Scan for the cell matching the given text and deliver its [X, Y] coordinate at center. 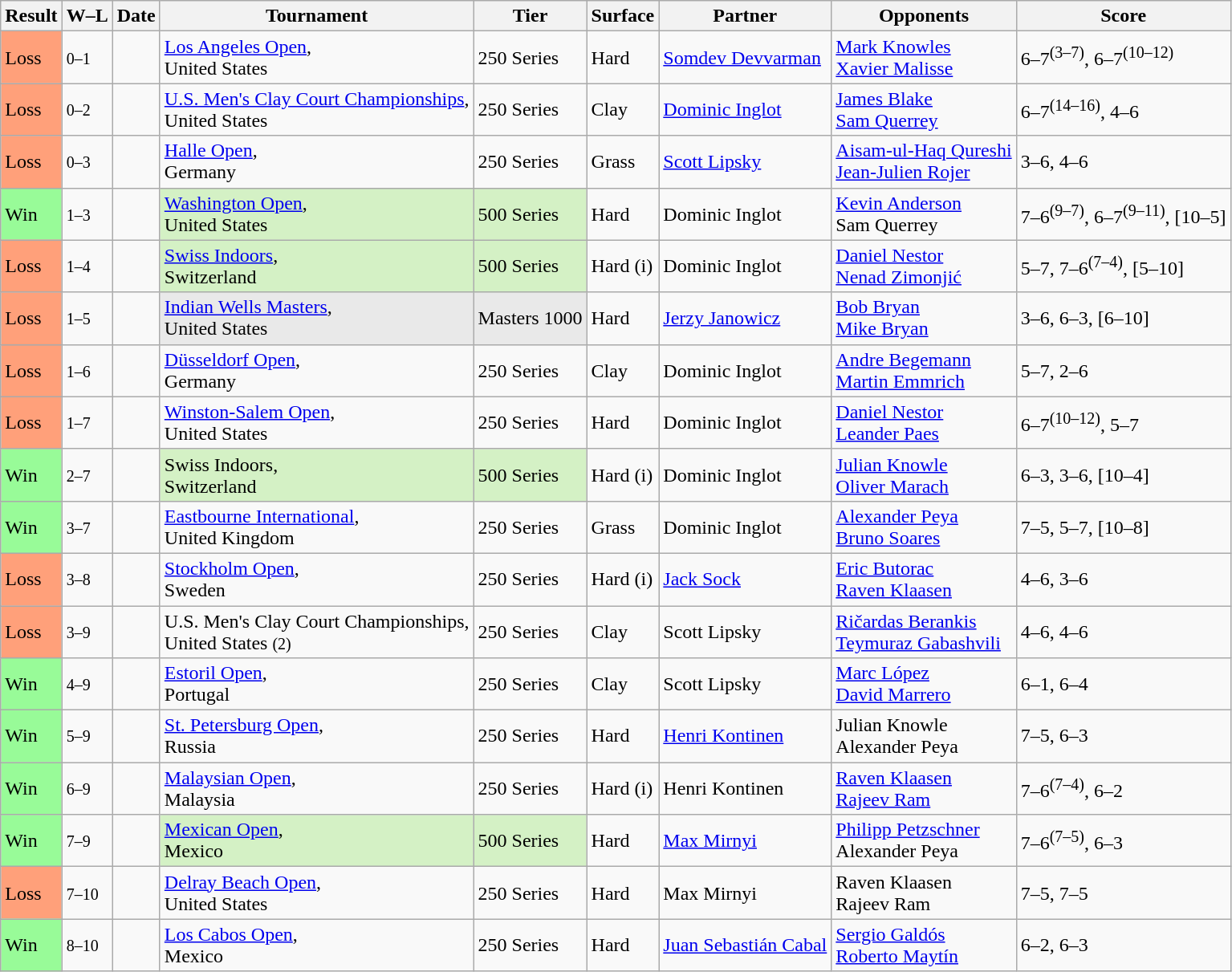
1–4 [87, 266]
Indian Wells Masters,United States [316, 318]
Sergio Galdós Roberto Maytín [924, 946]
Masters 1000 [530, 318]
Result [31, 16]
Juan Sebastián Cabal [745, 946]
7–5, 7–5 [1124, 893]
1–5 [87, 318]
3–9 [87, 631]
5–7, 7–6(7–4), [5–10] [1124, 266]
0–2 [87, 109]
Somdev Devvarman [745, 58]
5–7, 2–6 [1124, 371]
Malaysian Open,Malaysia [316, 788]
Ričardas Berankis Teymuraz Gabashvili [924, 631]
St. Petersburg Open,Russia [316, 737]
Score [1124, 16]
Alexander Peya Bruno Soares [924, 527]
5–9 [87, 737]
Daniel Nestor Nenad Zimonjić [924, 266]
Estoril Open,Portugal [316, 684]
4–6, 3–6 [1124, 580]
7–9 [87, 841]
Surface [623, 16]
Kevin Anderson Sam Querrey [924, 214]
Jack Sock [745, 580]
Opponents [924, 16]
6–9 [87, 788]
7–6(7–4), 6–2 [1124, 788]
Philipp Petzschner Alexander Peya [924, 841]
Mark Knowles Xavier Malisse [924, 58]
Marc López David Marrero [924, 684]
2–7 [87, 475]
Bob Bryan Mike Bryan [924, 318]
6–7(14–16), 4–6 [1124, 109]
0–3 [87, 162]
Stockholm Open,Sweden [316, 580]
Aisam-ul-Haq Qureshi Jean-Julien Rojer [924, 162]
3–7 [87, 527]
7–5, 6–3 [1124, 737]
7–6(9–7), 6–7(9–11), [10–5] [1124, 214]
James Blake Sam Querrey [924, 109]
Eric Butorac Raven Klaasen [924, 580]
0–1 [87, 58]
Daniel Nestor Leander Paes [924, 422]
3–6, 4–6 [1124, 162]
Delray Beach Open,United States [316, 893]
3–6, 6–3, [6–10] [1124, 318]
Date [136, 16]
Halle Open,Germany [316, 162]
7–6(7–5), 6–3 [1124, 841]
4–6, 4–6 [1124, 631]
W–L [87, 16]
7–10 [87, 893]
1–7 [87, 422]
6–7(10–12), 5–7 [1124, 422]
1–3 [87, 214]
Partner [745, 16]
6–2, 6–3 [1124, 946]
Los Cabos Open,Mexico [316, 946]
Tier [530, 16]
Mexican Open,Mexico [316, 841]
Jerzy Janowicz [745, 318]
U.S. Men's Clay Court Championships,United States [316, 109]
7–5, 5–7, [10–8] [1124, 527]
U.S. Men's Clay Court Championships,United States (2) [316, 631]
Julian Knowle Oliver Marach [924, 475]
Washington Open,United States [316, 214]
Tournament [316, 16]
8–10 [87, 946]
6–1, 6–4 [1124, 684]
Eastbourne International,United Kingdom [316, 527]
Düsseldorf Open,Germany [316, 371]
Winston-Salem Open,United States [316, 422]
4–9 [87, 684]
6–7(3–7), 6–7(10–12) [1124, 58]
3–8 [87, 580]
1–6 [87, 371]
Los Angeles Open,United States [316, 58]
6–3, 3–6, [10–4] [1124, 475]
Julian Knowle Alexander Peya [924, 737]
Andre Begemann Martin Emmrich [924, 371]
